Locate the cell with the specified text and output its [x, y] center coordinate. 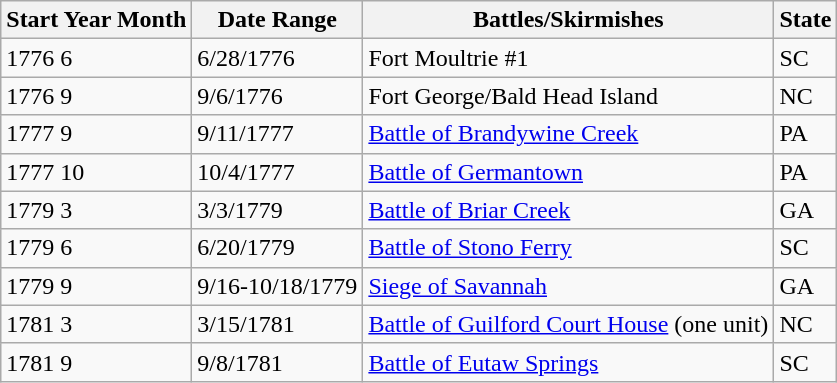
9/6/1776 [278, 96]
1776 9 [96, 96]
1777 10 [96, 172]
Battle of Germantown [568, 172]
Start Year Month [96, 20]
1779 6 [96, 248]
Date Range [278, 20]
Battle of Brandywine Creek [568, 134]
1781 9 [96, 362]
Battle of Eutaw Springs [568, 362]
Fort George/Bald Head Island [568, 96]
3/3/1779 [278, 210]
1779 9 [96, 286]
1777 9 [96, 134]
1781 3 [96, 324]
Battle of Guilford Court House (one unit) [568, 324]
9/11/1777 [278, 134]
Battle of Stono Ferry [568, 248]
9/8/1781 [278, 362]
1776 6 [96, 58]
Battles/Skirmishes [568, 20]
9/16-10/18/1779 [278, 286]
3/15/1781 [278, 324]
10/4/1777 [278, 172]
6/28/1776 [278, 58]
Battle of Briar Creek [568, 210]
State [806, 20]
1779 3 [96, 210]
Siege of Savannah [568, 286]
Fort Moultrie #1 [568, 58]
6/20/1779 [278, 248]
